For the text-containing cell, return its midpoint in [x, y] coordinate format. 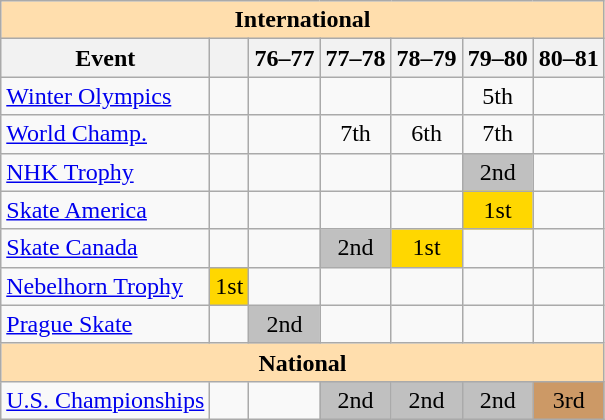
77–78 [356, 58]
Skate Canada [106, 248]
5th [498, 96]
International [302, 20]
National [302, 362]
U.S. Championships [106, 400]
79–80 [498, 58]
NHK Trophy [106, 172]
78–79 [426, 58]
World Champ. [106, 134]
Skate America [106, 210]
Nebelhorn Trophy [106, 286]
76–77 [284, 58]
Event [106, 58]
3rd [568, 400]
80–81 [568, 58]
Prague Skate [106, 324]
Winter Olympics [106, 96]
6th [426, 134]
